Return the [x, y] coordinate for the center point of the cell that contains the specified text.  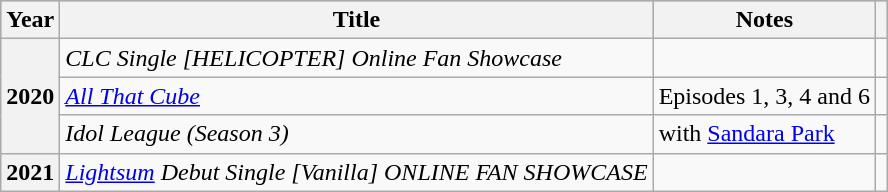
Year [30, 20]
Notes [764, 20]
with Sandara Park [764, 134]
2021 [30, 172]
Title [356, 20]
Idol League (Season 3) [356, 134]
All That Cube [356, 96]
2020 [30, 96]
Episodes 1, 3, 4 and 6 [764, 96]
Lightsum Debut Single [Vanilla] ONLINE FAN SHOWCASE [356, 172]
CLC Single [HELICOPTER] Online Fan Showcase [356, 58]
